Find where the given text appears and provide that cell's center as [X, Y] coordinate. 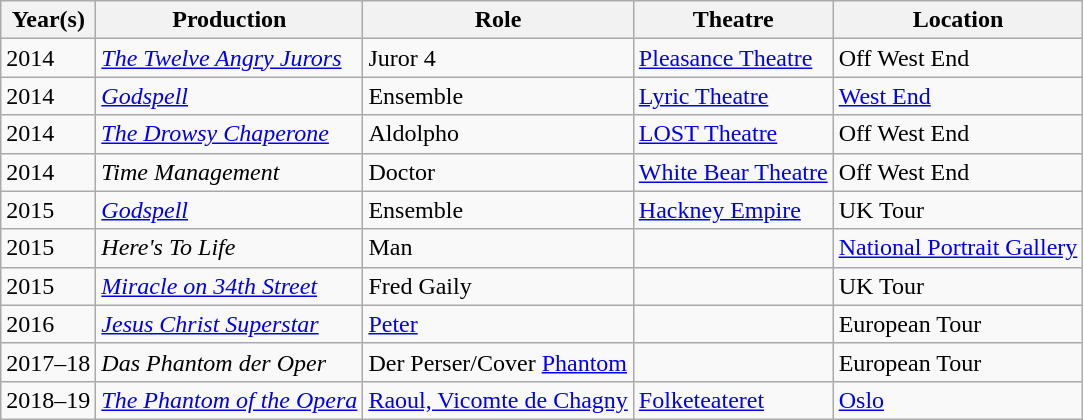
Folketeateret [733, 400]
Raoul, Vicomte de Chagny [498, 400]
The Twelve Angry Jurors [230, 58]
Doctor [498, 172]
Hackney Empire [733, 210]
Theatre [733, 20]
Role [498, 20]
Man [498, 248]
Das Phantom der Oper [230, 362]
Fred Gaily [498, 286]
LOST Theatre [733, 134]
The Drowsy Chaperone [230, 134]
2016 [48, 324]
Location [958, 20]
Juror 4 [498, 58]
National Portrait Gallery [958, 248]
Time Management [230, 172]
Miracle on 34th Street [230, 286]
Lyric Theatre [733, 96]
Oslo [958, 400]
West End [958, 96]
Production [230, 20]
Jesus Christ Superstar [230, 324]
Der Perser/Cover Phantom [498, 362]
Year(s) [48, 20]
Peter [498, 324]
2018–19 [48, 400]
Aldolpho [498, 134]
Here's To Life [230, 248]
2017–18 [48, 362]
White Bear Theatre [733, 172]
The Phantom of the Opera [230, 400]
Pleasance Theatre [733, 58]
